Determine the (X, Y) coordinate at the center of the cell enclosing the given text.  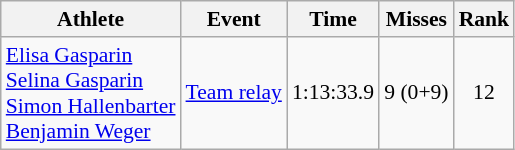
Athlete (91, 19)
Team relay (234, 93)
Elisa GasparinSelina GasparinSimon HallenbarterBenjamin Weger (91, 93)
Rank (484, 19)
9 (0+9) (416, 93)
1:13:33.9 (333, 93)
Time (333, 19)
Misses (416, 19)
12 (484, 93)
Event (234, 19)
